Pinpoint the cell where the given text exists, returning its (X, Y) midpoint coordinate. 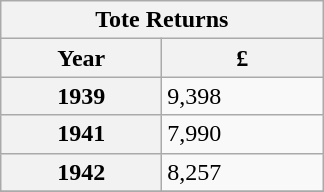
8,257 (242, 172)
£ (242, 58)
1939 (82, 96)
1942 (82, 172)
Year (82, 58)
1941 (82, 134)
Tote Returns (162, 20)
9,398 (242, 96)
7,990 (242, 134)
